Extract the (x, y) coordinate from the center of the cell holding the provided text.  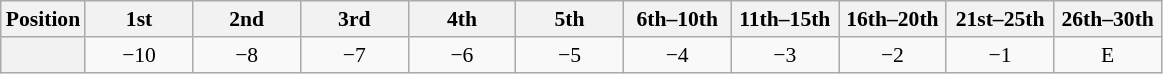
−2 (893, 55)
−1 (1000, 55)
−6 (462, 55)
−8 (247, 55)
6th–10th (677, 19)
−7 (354, 55)
−4 (677, 55)
−10 (139, 55)
3rd (354, 19)
E (1108, 55)
2nd (247, 19)
21st–25th (1000, 19)
1st (139, 19)
−5 (570, 55)
16th–20th (893, 19)
5th (570, 19)
−3 (785, 55)
Position (43, 19)
26th–30th (1108, 19)
4th (462, 19)
11th–15th (785, 19)
